Determine the (x, y) coordinate at the center of the cell enclosing the given text.  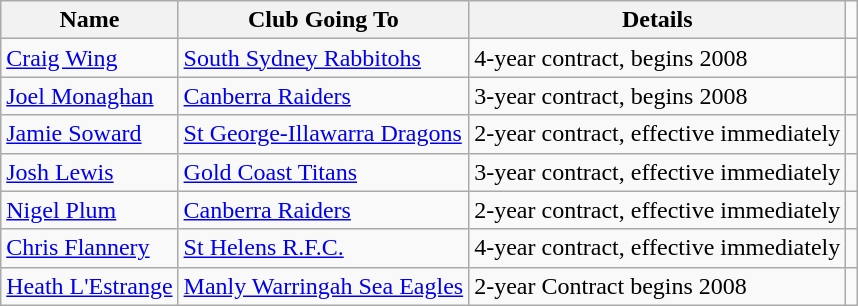
Club Going To (324, 20)
Name (90, 20)
3-year contract, begins 2008 (658, 96)
3-year contract, effective immediately (658, 172)
Chris Flannery (90, 248)
St George-Illawarra Dragons (324, 134)
Jamie Soward (90, 134)
South Sydney Rabbitohs (324, 58)
Details (658, 20)
Manly Warringah Sea Eagles (324, 286)
St Helens R.F.C. (324, 248)
Josh Lewis (90, 172)
4-year contract, effective immediately (658, 248)
Joel Monaghan (90, 96)
Nigel Plum (90, 210)
Heath L'Estrange (90, 286)
4-year contract, begins 2008 (658, 58)
Craig Wing (90, 58)
2-year Contract begins 2008 (658, 286)
Gold Coast Titans (324, 172)
